Return (x, y) of the center of cell containing provided text 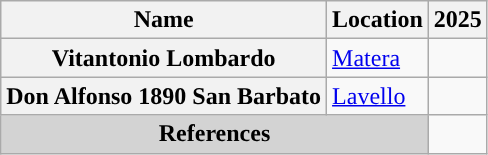
Lavello (378, 96)
Matera (378, 58)
Don Alfonso 1890 San Barbato (164, 96)
Vitantonio Lombardo (164, 58)
2025 (458, 20)
Location (378, 20)
References (215, 134)
Name (164, 20)
